From the cell containing the given text, extract its center point as (x, y) coordinate. 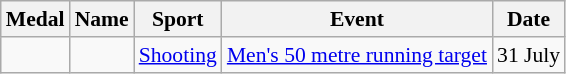
Name (102, 19)
Medal (36, 19)
Men's 50 metre running target (357, 55)
Shooting (178, 55)
Date (528, 19)
Event (357, 19)
31 July (528, 55)
Sport (178, 19)
